From the cell containing the given text, extract its center point as [x, y] coordinate. 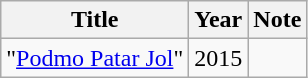
Title [95, 20]
"Podmo Patar Jol" [95, 58]
Year [218, 20]
Note [278, 20]
2015 [218, 58]
